Identify which cell holds the provided text, then report its [x, y] central coordinate. 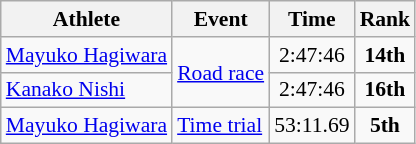
Road race [220, 72]
53:11.69 [312, 126]
5th [386, 126]
Kanako Nishi [86, 90]
Athlete [86, 19]
Rank [386, 19]
Time [312, 19]
Event [220, 19]
16th [386, 90]
Time trial [220, 126]
14th [386, 55]
